Capture the cell that displays the provided text and extract its [x, y] central coordinate. 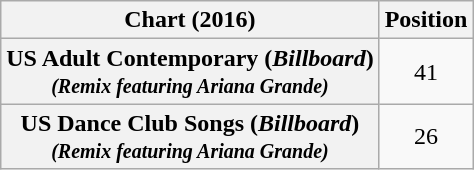
Position [426, 20]
US Dance Club Songs (Billboard)(Remix featuring Ariana Grande) [190, 136]
41 [426, 72]
26 [426, 136]
US Adult Contemporary (Billboard)(Remix featuring Ariana Grande) [190, 72]
Chart (2016) [190, 20]
